Determine the (x, y) coordinate at the center of the cell enclosing the given text.  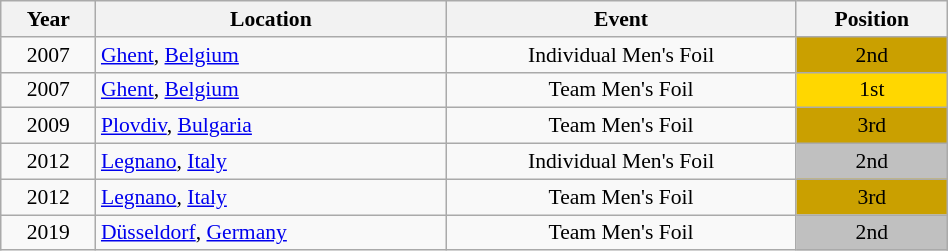
Düsseldorf, Germany (271, 233)
Year (48, 19)
Position (872, 19)
Event (622, 19)
1st (872, 90)
Plovdiv, Bulgaria (271, 126)
2019 (48, 233)
Location (271, 19)
2009 (48, 126)
